Capture the cell that displays the provided text and extract its [x, y] central coordinate. 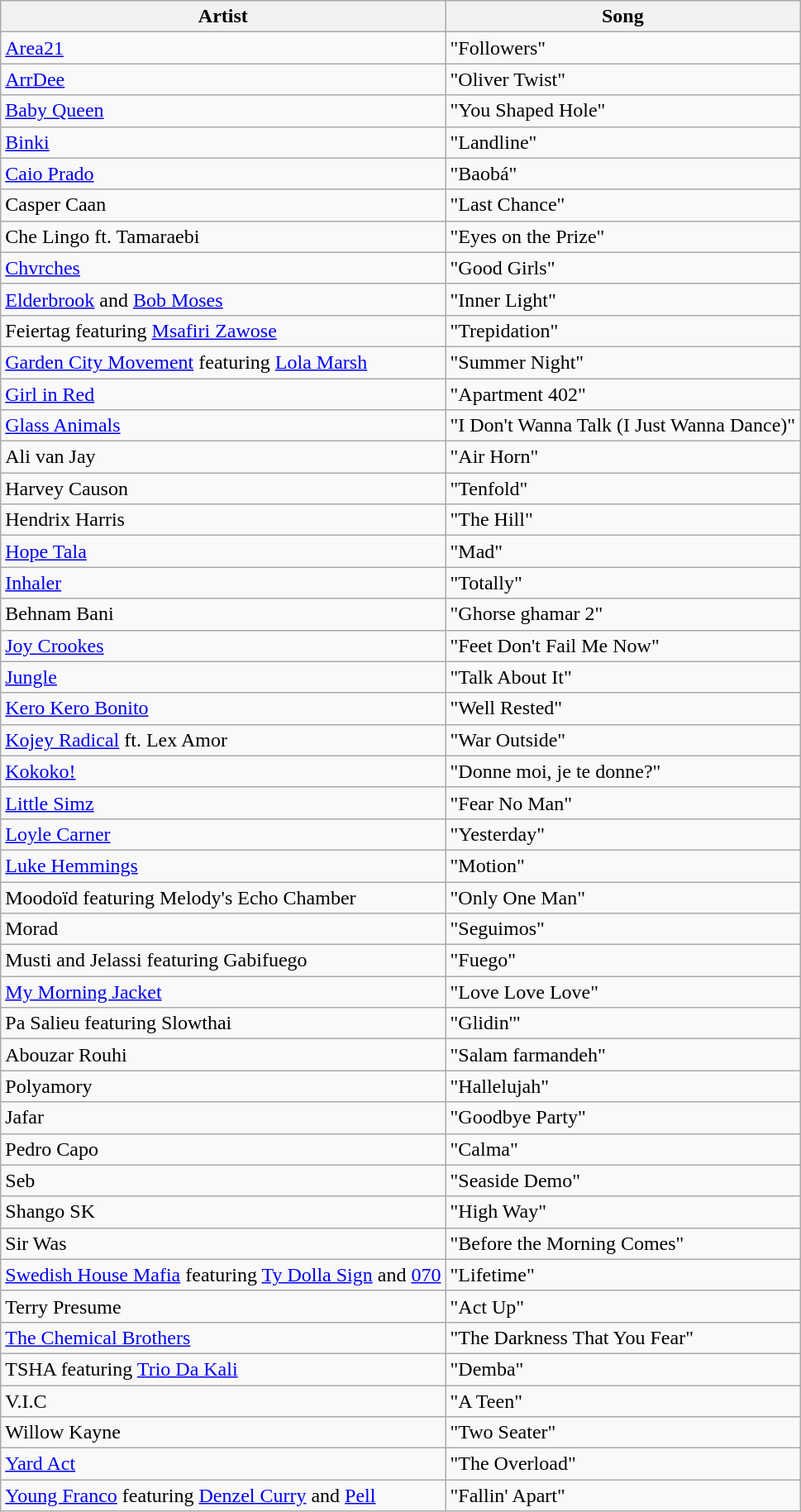
"Fallin' Apart" [623, 1495]
Abouzar Rouhi [223, 1055]
"Seaside Demo" [623, 1181]
Girl in Red [223, 394]
Musti and Jelassi featuring Gabifuego [223, 961]
Loyle Carner [223, 834]
"The Darkness That You Fear" [623, 1338]
My Morning Jacket [223, 992]
Area21 [223, 48]
Shango SK [223, 1212]
Young Franco featuring Denzel Curry and Pell [223, 1495]
"Goodbye Party" [623, 1118]
"Baobá" [623, 174]
Pedro Capo [223, 1149]
"High Way" [623, 1212]
"The Overload" [623, 1464]
Luke Hemmings [223, 866]
Baby Queen [223, 111]
Swedish House Mafia featuring Ty Dolla Sign and 070 [223, 1275]
Hendrix Harris [223, 520]
"Last Chance" [623, 205]
"Demba" [623, 1369]
"Well Rested" [623, 708]
Willow Kayne [223, 1433]
Little Simz [223, 803]
"Trepidation" [623, 331]
"Fuego" [623, 961]
Polyamory [223, 1086]
"Tenfold" [623, 489]
Pa Salieu featuring Slowthai [223, 1023]
"Seguimos" [623, 929]
Che Lingo ft. Tamaraebi [223, 236]
Ali van Jay [223, 457]
Elderbrook and Bob Moses [223, 299]
"War Outside" [623, 740]
Jungle [223, 677]
"Inner Light" [623, 299]
"Hallelujah" [623, 1086]
Binki [223, 142]
"Totally" [623, 583]
Morad [223, 929]
ArrDee [223, 79]
Inhaler [223, 583]
V.I.C [223, 1401]
Chvrches [223, 268]
"Love Love Love" [623, 992]
"Lifetime" [623, 1275]
Garden City Movement featuring Lola Marsh [223, 362]
Moodoïd featuring Melody's Echo Chamber [223, 897]
"Calma" [623, 1149]
Kojey Radical ft. Lex Amor [223, 740]
"Act Up" [623, 1306]
"The Hill" [623, 520]
The Chemical Brothers [223, 1338]
TSHA featuring Trio Da Kali [223, 1369]
Kero Kero Bonito [223, 708]
"Oliver Twist" [623, 79]
Casper Caan [223, 205]
"Good Girls" [623, 268]
"Salam farmandeh" [623, 1055]
"Summer Night" [623, 362]
Hope Tala [223, 551]
Harvey Causon [223, 489]
Kokoko! [223, 771]
"Talk About It" [623, 677]
Joy Crookes [223, 646]
Artist [223, 17]
Yard Act [223, 1464]
Glass Animals [223, 426]
"Apartment 402" [623, 394]
"Only One Man" [623, 897]
Caio Prado [223, 174]
"Eyes on the Prize" [623, 236]
"Followers" [623, 48]
Song [623, 17]
"Landline" [623, 142]
"Fear No Man" [623, 803]
"Ghorse ghamar 2" [623, 614]
"Two Seater" [623, 1433]
Sir Was [223, 1243]
"Air Horn" [623, 457]
"A Teen" [623, 1401]
"Yesterday" [623, 834]
"Before the Morning Comes" [623, 1243]
"I Don't Wanna Talk (I Just Wanna Dance)" [623, 426]
Jafar [223, 1118]
Seb [223, 1181]
Feiertag featuring Msafiri Zawose [223, 331]
"Donne moi, je te donne?" [623, 771]
"Mad" [623, 551]
Terry Presume [223, 1306]
"Glidin'" [623, 1023]
"You Shaped Hole" [623, 111]
Behnam Bani [223, 614]
"Motion" [623, 866]
"Feet Don't Fail Me Now" [623, 646]
